Determine the (x, y) coordinate at the center of the cell enclosing the given text.  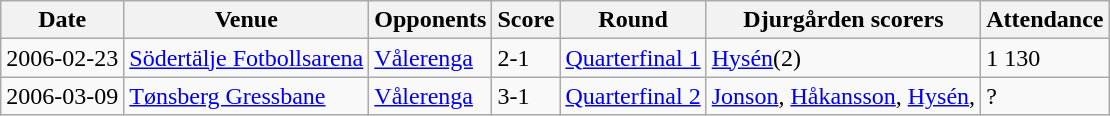
Jonson, Håkansson, Hysén, (843, 96)
Tønsberg Gressbane (246, 96)
Djurgården scorers (843, 20)
Venue (246, 20)
Date (62, 20)
3-1 (526, 96)
Hysén(2) (843, 58)
1 130 (1045, 58)
2006-03-09 (62, 96)
Round (633, 20)
Attendance (1045, 20)
Quarterfinal 2 (633, 96)
Quarterfinal 1 (633, 58)
Södertälje Fotbollsarena (246, 58)
2-1 (526, 58)
2006-02-23 (62, 58)
Score (526, 20)
Opponents (430, 20)
? (1045, 96)
